Return the [x, y] coordinate for the center point of the cell that contains the specified text.  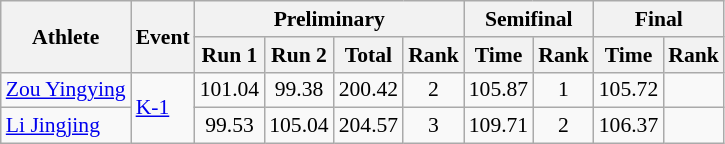
Preliminary [330, 19]
101.04 [230, 90]
Total [368, 55]
Event [163, 36]
Final [659, 19]
Semifinal [529, 19]
99.38 [298, 90]
200.42 [368, 90]
105.87 [498, 90]
204.57 [368, 126]
Zou Yingying [66, 90]
1 [564, 90]
Li Jingjing [66, 126]
106.37 [628, 126]
99.53 [230, 126]
Run 1 [230, 55]
3 [434, 126]
Run 2 [298, 55]
105.04 [298, 126]
105.72 [628, 90]
Athlete [66, 36]
K-1 [163, 108]
109.71 [498, 126]
